From the cell containing the given text, extract its center point as (X, Y) coordinate. 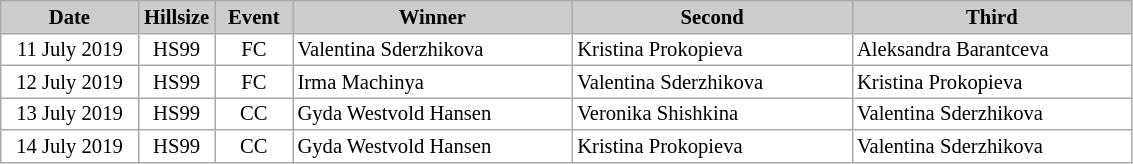
Second (712, 16)
Veronika Shishkina (712, 113)
Winner (432, 16)
Irma Machinya (432, 81)
Hillsize (176, 16)
Third (992, 16)
Aleksandra Barantceva (992, 49)
Event (254, 16)
13 July 2019 (70, 113)
14 July 2019 (70, 146)
11 July 2019 (70, 49)
12 July 2019 (70, 81)
Date (70, 16)
